Find where the given text appears and provide that cell's center as [x, y] coordinate. 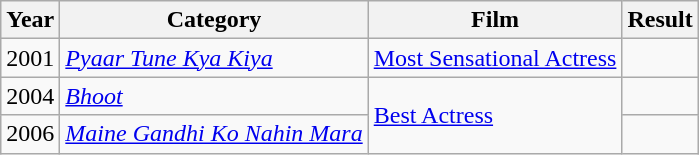
Pyaar Tune Kya Kiya [214, 58]
Bhoot [214, 96]
2006 [30, 134]
Most Sensational Actress [495, 58]
2001 [30, 58]
Best Actress [495, 115]
Category [214, 20]
Maine Gandhi Ko Nahin Mara [214, 134]
Film [495, 20]
Year [30, 20]
2004 [30, 96]
Result [660, 20]
